Locate the cell with the specified text and output its (X, Y) center coordinate. 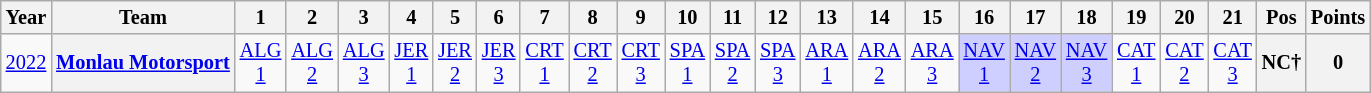
20 (1184, 17)
Points (1338, 17)
NAV3 (1086, 63)
SPA3 (778, 63)
5 (455, 17)
10 (688, 17)
17 (1036, 17)
4 (411, 17)
SPA2 (732, 63)
0 (1338, 63)
13 (826, 17)
ALG1 (261, 63)
ALG3 (364, 63)
CRT3 (641, 63)
16 (984, 17)
CAT3 (1233, 63)
ARA1 (826, 63)
ARA3 (932, 63)
6 (499, 17)
15 (932, 17)
CAT1 (1136, 63)
12 (778, 17)
CRT1 (544, 63)
14 (880, 17)
8 (593, 17)
NC† (1282, 63)
18 (1086, 17)
JER2 (455, 63)
3 (364, 17)
NAV2 (1036, 63)
1 (261, 17)
11 (732, 17)
7 (544, 17)
JER3 (499, 63)
Team (143, 17)
NAV1 (984, 63)
Monlau Motorsport (143, 63)
2022 (26, 63)
21 (1233, 17)
JER1 (411, 63)
2 (312, 17)
9 (641, 17)
ALG2 (312, 63)
CRT2 (593, 63)
Year (26, 17)
ARA2 (880, 63)
19 (1136, 17)
Pos (1282, 17)
SPA1 (688, 63)
CAT2 (1184, 63)
